Pinpoint the cell where the given text exists, returning its [X, Y] midpoint coordinate. 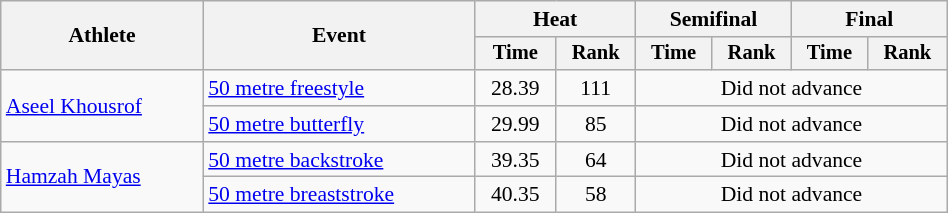
58 [596, 195]
28.39 [516, 88]
39.35 [516, 160]
Aseel Khousrof [102, 106]
50 metre butterfly [338, 124]
Semifinal [714, 19]
50 metre backstroke [338, 160]
Athlete [102, 36]
111 [596, 88]
Hamzah Mayas [102, 178]
40.35 [516, 195]
64 [596, 160]
50 metre freestyle [338, 88]
Final [869, 19]
85 [596, 124]
50 metre breaststroke [338, 195]
Heat [556, 19]
29.99 [516, 124]
Event [338, 36]
